Determine the (x, y) coordinate at the center of the cell enclosing the given text.  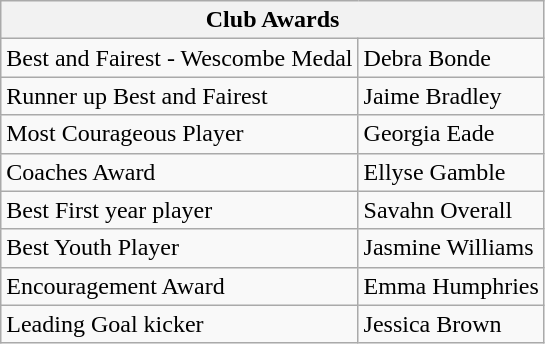
Leading Goal kicker (180, 324)
Jasmine Williams (451, 248)
Encouragement Award (180, 286)
Club Awards (273, 20)
Best and Fairest - Wescombe Medal (180, 58)
Jessica Brown (451, 324)
Savahn Overall (451, 210)
Georgia Eade (451, 134)
Emma Humphries (451, 286)
Debra Bonde (451, 58)
Most Courageous Player (180, 134)
Best Youth Player (180, 248)
Runner up Best and Fairest (180, 96)
Best First year player (180, 210)
Ellyse Gamble (451, 172)
Coaches Award (180, 172)
Jaime Bradley (451, 96)
